Extract the [x, y] coordinate from the center of the cell holding the provided text.  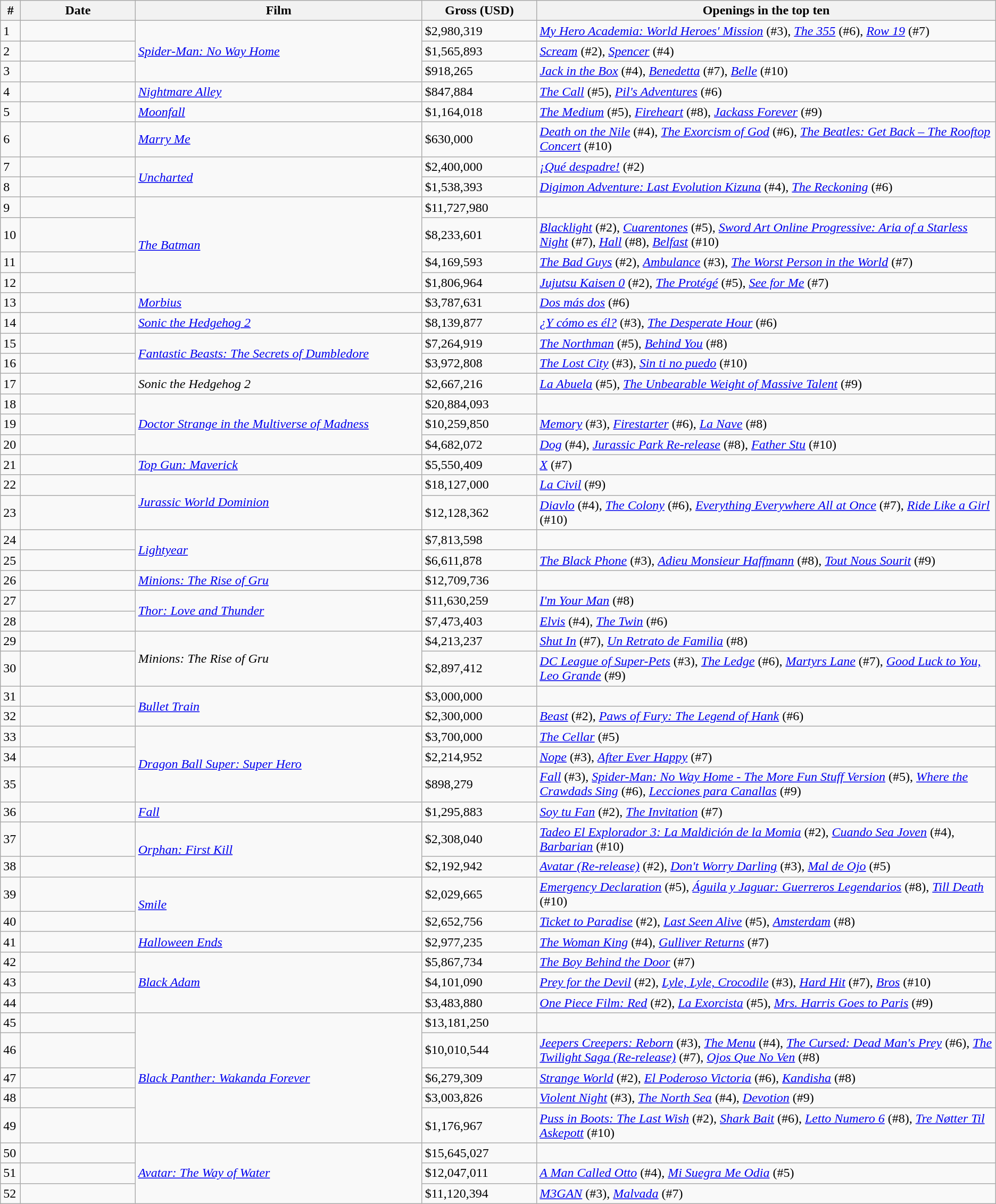
34 [11, 757]
9 [11, 207]
Scream (#2), Spencer (#4) [766, 51]
35 [11, 785]
A Man Called Otto (#4), Mi Suegra Me Odia (#5) [766, 1173]
4 [11, 92]
$1,565,893 [479, 51]
24 [11, 540]
Diavlo (#4), The Colony (#6), Everything Everywhere All at Once (#7), Ride Like a Girl (#10) [766, 512]
$847,884 [479, 92]
Death on the Nile (#4), The Exorcism of God (#6), The Beatles: Get Back – The Rooftop Concert (#10) [766, 139]
15 [11, 343]
26 [11, 580]
43 [11, 982]
Shut In (#7), Un Retrato de Familia (#8) [766, 641]
$1,295,883 [479, 812]
$2,029,665 [479, 894]
$7,473,403 [479, 621]
22 [11, 485]
The Black Phone (#3), Adieu Monsieur Haffmann (#8), Tout Nous Sourit (#9) [766, 560]
$8,139,877 [479, 323]
Nightmare Alley [279, 92]
The Cellar (#5) [766, 737]
Moonfall [279, 112]
8 [11, 187]
$12,128,362 [479, 512]
Tadeo El Explorador 3: La Maldición de la Momia (#2), Cuando Sea Joven (#4), Barbarian (#10) [766, 839]
One Piece Film: Red (#2), La Exorcista (#5), Mrs. Harris Goes to Paris (#9) [766, 1002]
$18,127,000 [479, 485]
$6,279,309 [479, 1078]
$13,181,250 [479, 1023]
Fall (#3), Spider-Man: No Way Home - The More Fun Stuff Version (#5), Where the Crawdads Sing (#6), Lecciones para Canallas (#9) [766, 785]
42 [11, 962]
Fantastic Beasts: The Secrets of Dumbledore [279, 353]
Lightyear [279, 550]
Avatar: The Way of Water [279, 1173]
32 [11, 716]
21 [11, 465]
$1,164,018 [479, 112]
Doctor Strange in the Multiverse of Madness [279, 424]
$630,000 [479, 139]
$6,611,878 [479, 560]
11 [11, 262]
$3,003,826 [479, 1098]
The Call (#5), Pil's Adventures (#6) [766, 92]
40 [11, 921]
46 [11, 1051]
39 [11, 894]
36 [11, 812]
Jack in the Box (#4), Benedetta (#7), Belle (#10) [766, 71]
Black Adam [279, 982]
Elvis (#4), The Twin (#6) [766, 621]
$2,308,040 [479, 839]
Digimon Adventure: Last Evolution Kizuna (#4), The Reckoning (#6) [766, 187]
Jujutsu Kaisen 0 (#2), The Protégé (#5), See for Me (#7) [766, 283]
$1,538,393 [479, 187]
$4,213,237 [479, 641]
29 [11, 641]
The Medium (#5), Fireheart (#8), Jackass Forever (#9) [766, 112]
$4,101,090 [479, 982]
The Boy Behind the Door (#7) [766, 962]
$3,000,000 [479, 696]
$5,867,734 [479, 962]
$3,972,808 [479, 364]
$7,813,598 [479, 540]
20 [11, 444]
Black Panther: Wakanda Forever [279, 1078]
13 [11, 303]
¿Y cómo es él? (#3), The Desperate Hour (#6) [766, 323]
45 [11, 1023]
$7,264,919 [479, 343]
47 [11, 1078]
Strange World (#2), El Poderoso Victoria (#6), Kandisha (#8) [766, 1078]
Jurassic World Dominion [279, 502]
51 [11, 1173]
Dog (#4), Jurassic Park Re-release (#8), Father Stu (#10) [766, 444]
27 [11, 600]
$2,977,235 [479, 942]
Nope (#3), After Ever Happy (#7) [766, 757]
Bullet Train [279, 706]
$918,265 [479, 71]
$12,047,011 [479, 1173]
I'm Your Man (#8) [766, 600]
Jeepers Creepers: Reborn (#3), The Menu (#4), The Cursed: Dead Man's Prey (#6), The Twilight Saga (Re-release) (#7), Ojos Que No Ven (#8) [766, 1051]
14 [11, 323]
$2,980,319 [479, 31]
X (#7) [766, 465]
$8,233,601 [479, 234]
$2,214,952 [479, 757]
7 [11, 167]
$15,645,027 [479, 1153]
$2,652,756 [479, 921]
Date [78, 11]
23 [11, 512]
$5,550,409 [479, 465]
The Northman (#5), Behind You (#8) [766, 343]
41 [11, 942]
Uncharted [279, 177]
Violent Night (#3), The North Sea (#4), Devotion (#9) [766, 1098]
30 [11, 669]
$3,700,000 [479, 737]
Orphan: First Kill [279, 850]
Fall [279, 812]
DC League of Super-Pets (#3), The Ledge (#6), Martyrs Lane (#7), Good Luck to You, Leo Grande (#9) [766, 669]
$2,192,942 [479, 867]
Ticket to Paradise (#2), Last Seen Alive (#5), Amsterdam (#8) [766, 921]
28 [11, 621]
Top Gun: Maverick [279, 465]
$2,300,000 [479, 716]
$2,897,412 [479, 669]
Dragon Ball Super: Super Hero [279, 764]
The Lost City (#3), Sin ti no puedo (#10) [766, 364]
$3,787,631 [479, 303]
17 [11, 384]
Puss in Boots: The Last Wish (#2), Shark Bait (#6), Letto Numero 6 (#8), Tre Nøtter Til Askepott (#10) [766, 1125]
5 [11, 112]
49 [11, 1125]
M3GAN (#3), Malvada (#7) [766, 1193]
$12,709,736 [479, 580]
Blacklight (#2), Cuarentones (#5), Sword Art Online Progressive: Aria of a Starless Night (#7), Hall (#8), Belfast (#10) [766, 234]
Marry Me [279, 139]
My Hero Academia: World Heroes' Mission (#3), The 355 (#6), Row 19 (#7) [766, 31]
Film [279, 11]
$4,169,593 [479, 262]
Beast (#2), Paws of Fury: The Legend of Hank (#6) [766, 716]
Emergency Declaration (#5), Águila y Jaguar: Guerreros Legendarios (#8), Till Death (#10) [766, 894]
$1,806,964 [479, 283]
18 [11, 404]
Halloween Ends [279, 942]
$1,176,967 [479, 1125]
Thor: Love and Thunder [279, 611]
Dos más dos (#6) [766, 303]
La Civil (#9) [766, 485]
$898,279 [479, 785]
$20,884,093 [479, 404]
$11,727,980 [479, 207]
$11,630,259 [479, 600]
$10,010,544 [479, 1051]
Gross (USD) [479, 11]
$11,120,394 [479, 1193]
2 [11, 51]
Morbius [279, 303]
25 [11, 560]
44 [11, 1002]
38 [11, 867]
$10,259,850 [479, 424]
16 [11, 364]
12 [11, 283]
Soy tu Fan (#2), The Invitation (#7) [766, 812]
The Bad Guys (#2), Ambulance (#3), The Worst Person in the World (#7) [766, 262]
Prey for the Devil (#2), Lyle, Lyle, Crocodile (#3), Hard Hit (#7), Bros (#10) [766, 982]
Openings in the top ten [766, 11]
The Woman King (#4), Gulliver Returns (#7) [766, 942]
# [11, 11]
$4,682,072 [479, 444]
50 [11, 1153]
¡Qué despadre! (#2) [766, 167]
6 [11, 139]
La Abuela (#5), The Unbearable Weight of Massive Talent (#9) [766, 384]
19 [11, 424]
$2,667,216 [479, 384]
31 [11, 696]
1 [11, 31]
$2,400,000 [479, 167]
48 [11, 1098]
The Batman [279, 245]
52 [11, 1193]
Memory (#3), Firestarter (#6), La Nave (#8) [766, 424]
Avatar (Re-release) (#2), Don't Worry Darling (#3), Mal de Ojo (#5) [766, 867]
Smile [279, 904]
Spider-Man: No Way Home [279, 51]
3 [11, 71]
37 [11, 839]
$3,483,880 [479, 1002]
10 [11, 234]
33 [11, 737]
